For the text-containing cell, return its midpoint in [x, y] coordinate format. 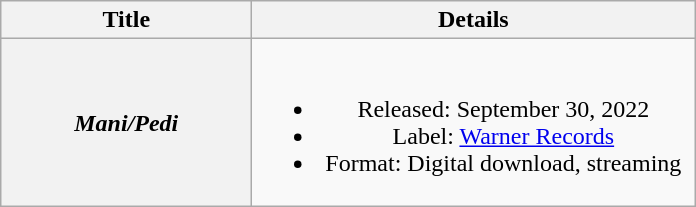
Title [126, 20]
Details [474, 20]
Mani/Pedi [126, 122]
Released: September 30, 2022Label: Warner RecordsFormat: Digital download, streaming [474, 122]
